Determine the (x, y) coordinate at the center of the cell enclosing the given text.  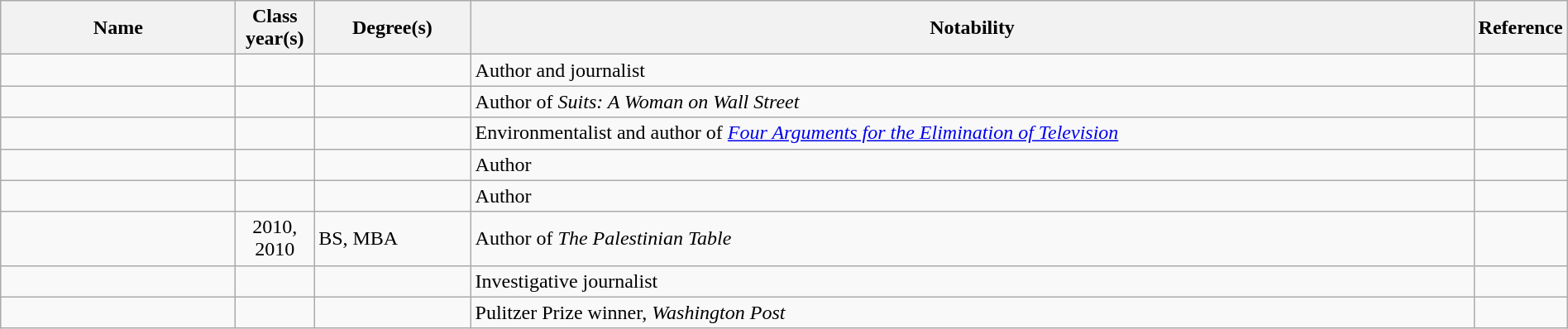
Author and journalist (973, 70)
Degree(s) (392, 28)
Name (118, 28)
Environmentalist and author of Four Arguments for the Elimination of Television (973, 133)
Author of The Palestinian Table (973, 238)
Class year(s) (275, 28)
Author of Suits: A Woman on Wall Street (973, 102)
2010, 2010 (275, 238)
Pulitzer Prize winner, Washington Post (973, 312)
Investigative journalist (973, 281)
Notability (973, 28)
BS, MBA (392, 238)
Reference (1520, 28)
